Pinpoint the cell where the given text exists, returning its [x, y] midpoint coordinate. 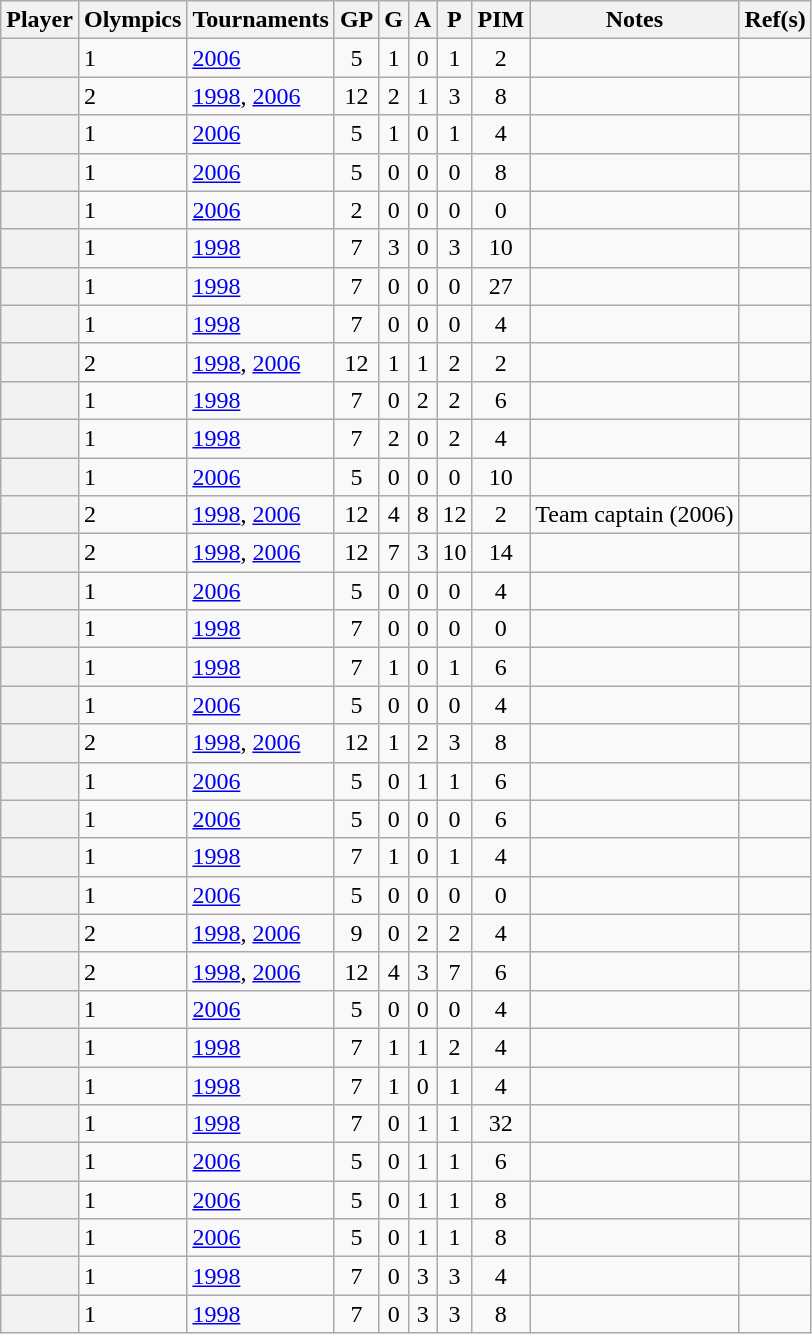
27 [501, 286]
9 [356, 933]
Tournaments [261, 20]
PIM [501, 20]
Ref(s) [775, 20]
Notes [634, 20]
GP [356, 20]
G [394, 20]
14 [501, 553]
Olympics [132, 20]
Player [40, 20]
Team captain (2006) [634, 515]
A [423, 20]
32 [501, 1124]
P [454, 20]
